Locate the cell with the specified text and output its (X, Y) center coordinate. 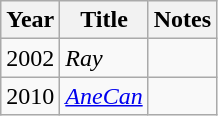
Title (104, 20)
Notes (182, 20)
2010 (30, 96)
AneCan (104, 96)
Year (30, 20)
2002 (30, 58)
Ray (104, 58)
